Provide the (X, Y) coordinate of the cell's center where the given text is located.  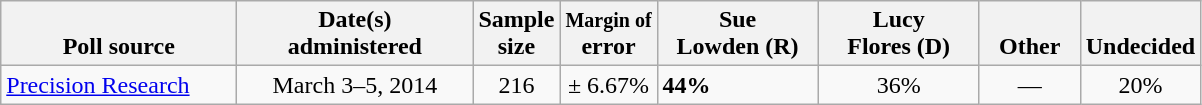
Other (1030, 34)
± 6.67% (608, 85)
36% (898, 85)
Date(s)administered (355, 34)
Precision Research (119, 85)
March 3–5, 2014 (355, 85)
Undecided (1140, 34)
— (1030, 85)
Margin oferror (608, 34)
SueLowden (R) (738, 34)
44% (738, 85)
LucyFlores (D) (898, 34)
Samplesize (516, 34)
216 (516, 85)
Poll source (119, 34)
20% (1140, 85)
